Capture the cell that displays the provided text and extract its [X, Y] central coordinate. 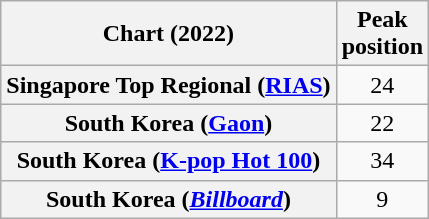
34 [382, 161]
24 [382, 85]
South Korea (Gaon) [168, 123]
South Korea (Billboard) [168, 199]
22 [382, 123]
South Korea (K-pop Hot 100) [168, 161]
Singapore Top Regional (RIAS) [168, 85]
Chart (2022) [168, 34]
Peakposition [382, 34]
9 [382, 199]
